Identify which cell holds the provided text, then report its (X, Y) central coordinate. 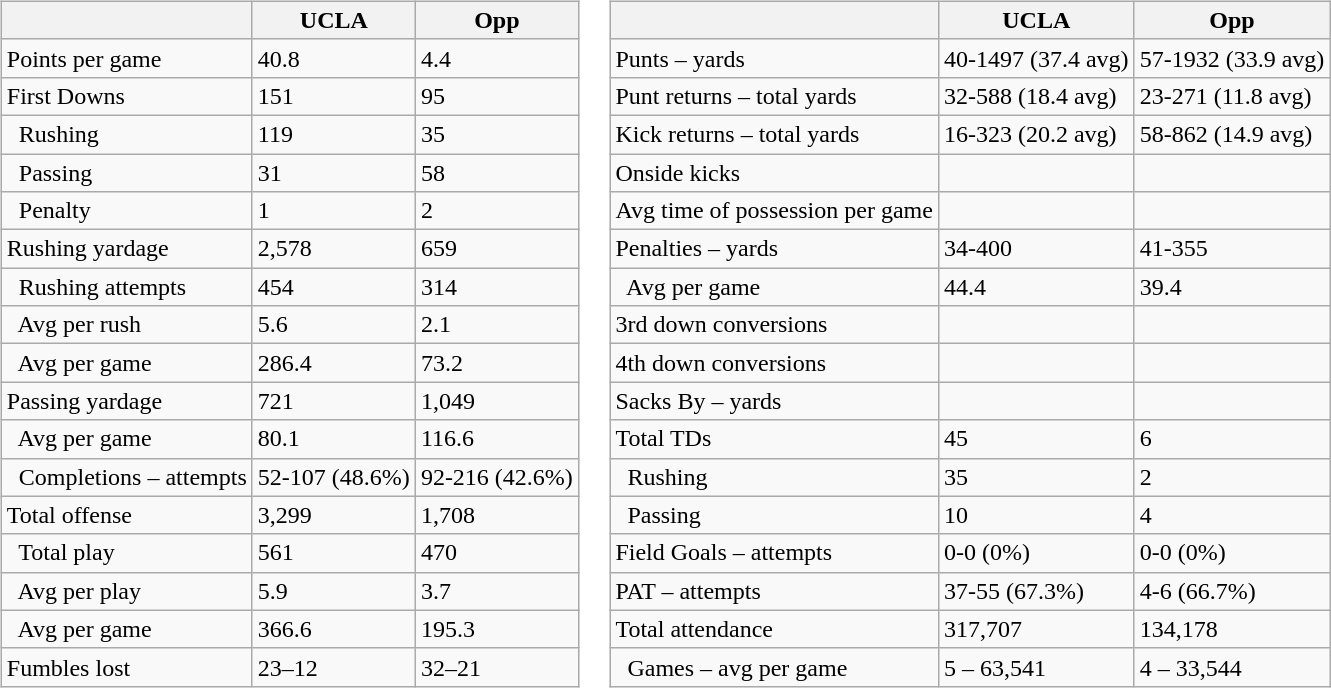
470 (496, 553)
PAT – attempts (774, 591)
116.6 (496, 439)
Points per game (126, 58)
5.6 (334, 325)
Penalty (126, 211)
5 – 63,541 (1036, 667)
134,178 (1232, 629)
Total TDs (774, 439)
37-55 (67.3%) (1036, 591)
Total attendance (774, 629)
23-271 (11.8 avg) (1232, 96)
4-6 (66.7%) (1232, 591)
314 (496, 287)
44.4 (1036, 287)
2,578 (334, 249)
Passing yardage (126, 401)
Avg time of possession per game (774, 211)
92-216 (42.6%) (496, 477)
10 (1036, 515)
6 (1232, 439)
119 (334, 134)
40.8 (334, 58)
Games – avg per game (774, 667)
454 (334, 287)
First Downs (126, 96)
58 (496, 173)
721 (334, 401)
2.1 (496, 325)
73.2 (496, 363)
39.4 (1232, 287)
4th down conversions (774, 363)
32–21 (496, 667)
5.9 (334, 591)
4 (1232, 515)
58-862 (14.9 avg) (1232, 134)
40-1497 (37.4 avg) (1036, 58)
34-400 (1036, 249)
80.1 (334, 439)
3.7 (496, 591)
Rushing attempts (126, 287)
561 (334, 553)
Avg per rush (126, 325)
3rd down conversions (774, 325)
Total play (126, 553)
95 (496, 96)
195.3 (496, 629)
317,707 (1036, 629)
1 (334, 211)
Field Goals – attempts (774, 553)
1,708 (496, 515)
Sacks By – yards (774, 401)
Rushing yardage (126, 249)
366.6 (334, 629)
Onside kicks (774, 173)
Kick returns – total yards (774, 134)
4.4 (496, 58)
41-355 (1232, 249)
Penalties – yards (774, 249)
Fumbles lost (126, 667)
Punt returns – total yards (774, 96)
31 (334, 173)
23–12 (334, 667)
4 – 33,544 (1232, 667)
Completions – attempts (126, 477)
32-588 (18.4 avg) (1036, 96)
Avg per play (126, 591)
659 (496, 249)
16-323 (20.2 avg) (1036, 134)
3,299 (334, 515)
45 (1036, 439)
57-1932 (33.9 avg) (1232, 58)
151 (334, 96)
1,049 (496, 401)
Total offense (126, 515)
52-107 (48.6%) (334, 477)
Punts – yards (774, 58)
286.4 (334, 363)
